Search for the cell housing the specified text and yield its (X, Y) center coordinate. 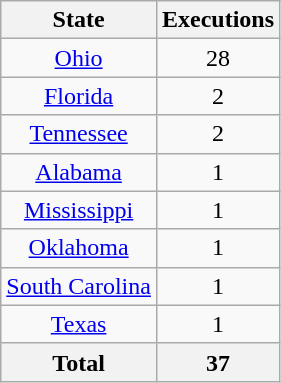
37 (218, 362)
State (79, 20)
28 (218, 58)
Executions (218, 20)
South Carolina (79, 286)
Mississippi (79, 210)
Oklahoma (79, 248)
Ohio (79, 58)
Texas (79, 324)
Tennessee (79, 134)
Alabama (79, 172)
Total (79, 362)
Florida (79, 96)
